Detect which cell encompasses the target text, then output its (X, Y) center coordinate. 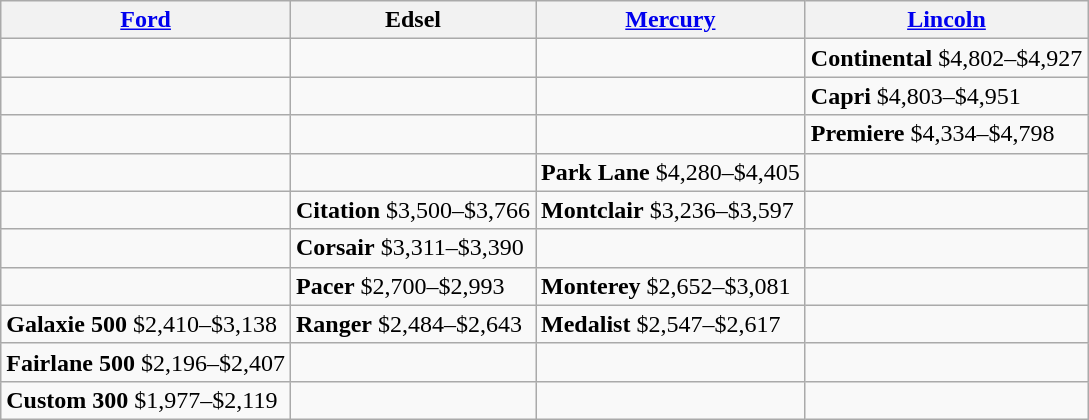
Fairlane 500 $2,196–$2,407 (146, 362)
Ranger $2,484–$2,643 (412, 324)
Pacer $2,700–$2,993 (412, 286)
Edsel (412, 20)
Corsair $3,311–$3,390 (412, 248)
Galaxie 500 $2,410–$3,138 (146, 324)
Continental $4,802–$4,927 (946, 58)
Citation $3,500–$3,766 (412, 210)
Medalist $2,547–$2,617 (671, 324)
Capri $4,803–$4,951 (946, 96)
Monterey $2,652–$3,081 (671, 286)
Montclair $3,236–$3,597 (671, 210)
Ford (146, 20)
Mercury (671, 20)
Park Lane $4,280–$4,405 (671, 172)
Premiere $4,334–$4,798 (946, 134)
Custom 300 $1,977–$2,119 (146, 400)
Lincoln (946, 20)
